Return the (X, Y) coordinate for the center point of the cell that contains the specified text.  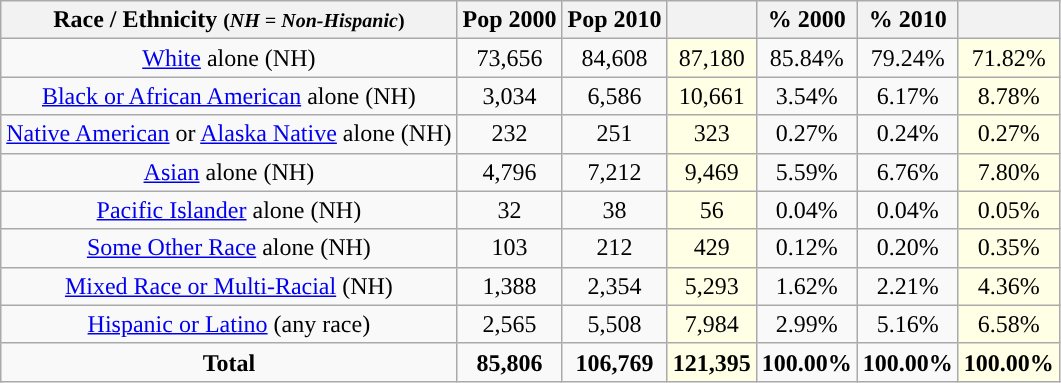
106,769 (614, 362)
7.80% (1008, 172)
3,034 (510, 96)
White alone (NH) (229, 58)
4.36% (1008, 286)
2.21% (908, 286)
Native American or Alaska Native alone (NH) (229, 134)
9,469 (712, 172)
6.17% (908, 96)
10,661 (712, 96)
8.78% (1008, 96)
0.12% (806, 248)
232 (510, 134)
Pop 2000 (510, 20)
323 (712, 134)
0.20% (908, 248)
6.58% (1008, 324)
Pacific Islander alone (NH) (229, 210)
Race / Ethnicity (NH = Non-Hispanic) (229, 20)
103 (510, 248)
2,354 (614, 286)
7,984 (712, 324)
0.35% (1008, 248)
6,586 (614, 96)
121,395 (712, 362)
6.76% (908, 172)
429 (712, 248)
3.54% (806, 96)
% 2010 (908, 20)
5.59% (806, 172)
32 (510, 210)
7,212 (614, 172)
2.99% (806, 324)
Total (229, 362)
0.24% (908, 134)
5,508 (614, 324)
Mixed Race or Multi-Racial (NH) (229, 286)
73,656 (510, 58)
Asian alone (NH) (229, 172)
Black or African American alone (NH) (229, 96)
Pop 2010 (614, 20)
0.05% (1008, 210)
Some Other Race alone (NH) (229, 248)
1,388 (510, 286)
2,565 (510, 324)
87,180 (712, 58)
212 (614, 248)
Hispanic or Latino (any race) (229, 324)
% 2000 (806, 20)
5.16% (908, 324)
4,796 (510, 172)
1.62% (806, 286)
84,608 (614, 58)
85,806 (510, 362)
251 (614, 134)
85.84% (806, 58)
71.82% (1008, 58)
56 (712, 210)
5,293 (712, 286)
79.24% (908, 58)
38 (614, 210)
